For the text-containing cell, return its midpoint in [X, Y] coordinate format. 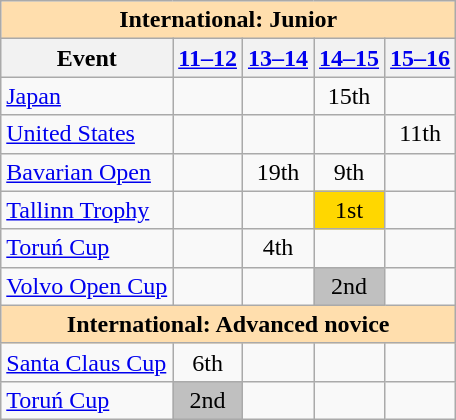
1st [350, 210]
19th [278, 172]
Event [87, 58]
4th [278, 248]
15th [350, 96]
14–15 [350, 58]
Volvo Open Cup [87, 286]
13–14 [278, 58]
9th [350, 172]
International: Junior [228, 20]
International: Advanced novice [228, 324]
15–16 [420, 58]
6th [208, 362]
Japan [87, 96]
Santa Claus Cup [87, 362]
Bavarian Open [87, 172]
Tallinn Trophy [87, 210]
United States [87, 134]
11th [420, 134]
11–12 [208, 58]
